Output the [X, Y] coordinate of the center of the cell containing the given text.  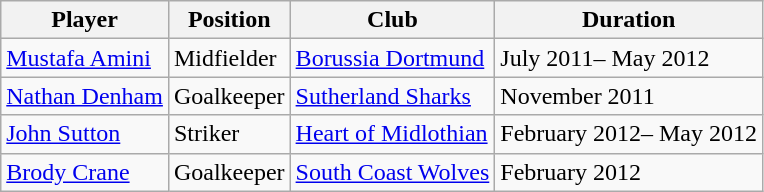
Player [85, 20]
Mustafa Amini [85, 58]
February 2012 [629, 172]
Nathan Denham [85, 96]
Midfielder [229, 58]
February 2012– May 2012 [629, 134]
Borussia Dortmund [392, 58]
November 2011 [629, 96]
July 2011– May 2012 [629, 58]
Heart of Midlothian [392, 134]
Striker [229, 134]
Club [392, 20]
Duration [629, 20]
Position [229, 20]
South Coast Wolves [392, 172]
Sutherland Sharks [392, 96]
Brody Crane [85, 172]
John Sutton [85, 134]
